Return (x, y) of the center of cell containing provided text 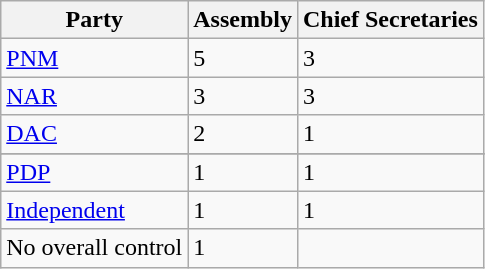
Chief Secretaries (390, 20)
PDP (94, 172)
NAR (94, 96)
No overall control (94, 248)
Independent (94, 210)
Assembly (243, 20)
PNM (94, 58)
Party (94, 20)
2 (243, 134)
DAC (94, 134)
5 (243, 58)
